Extract the [X, Y] coordinate from the center of the cell holding the provided text.  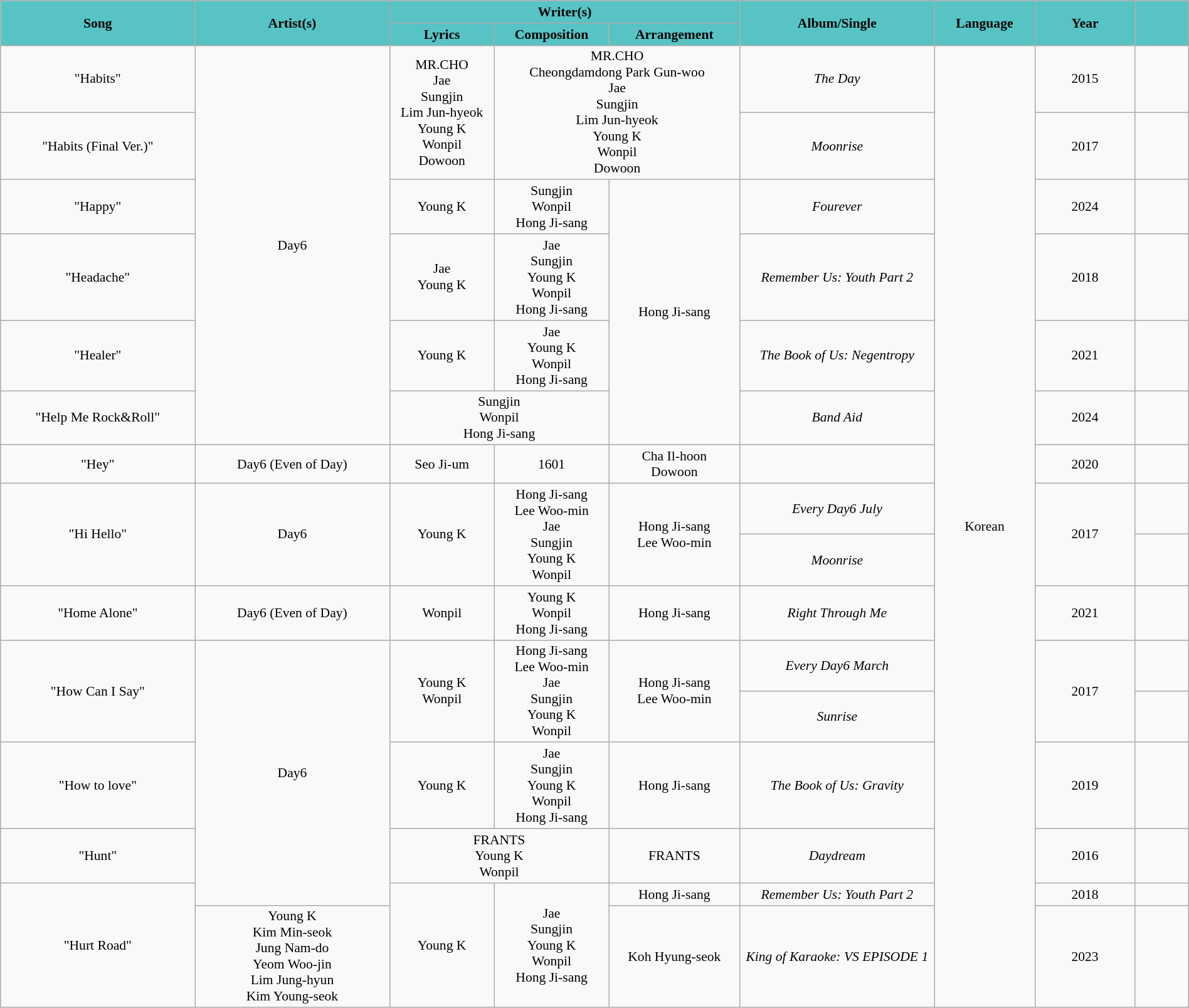
"Hi Hello" [98, 534]
"How Can I Say" [98, 691]
1601 [552, 464]
Writer(s) [564, 12]
"Habits" [98, 79]
Korean [985, 526]
Band Aid [837, 418]
"Headache" [98, 277]
MR.CHOJaeSungjinLim Jun-hyeokYoung KWonpilDowoon [441, 112]
Language [985, 23]
2020 [1085, 464]
2023 [1085, 956]
Daydream [837, 856]
2015 [1085, 79]
Young KKim Min-seokJung Nam-doYeom Woo-jinLim Jung-hyunKim Young-seok [292, 956]
"Hey" [98, 464]
Lyrics [441, 34]
King of Karaoke: VS EPISODE 1 [837, 956]
JaeYoung K [441, 277]
JaeYoung KWonpilHong Ji-sang [552, 355]
Album/Single [837, 23]
"Hunt" [98, 856]
Young KWonpilHong Ji-sang [552, 612]
Seo Ji-um [441, 464]
Young KWonpil [441, 691]
Every Day6 July [837, 509]
"Healer" [98, 355]
Koh Hyung-seok [675, 956]
The Day [837, 79]
The Book of Us: Gravity [837, 785]
Cha Il-hoonDowoon [675, 464]
2016 [1085, 856]
"Hurt Road" [98, 945]
FRANTSYoung KWonpil [499, 856]
"Habits (Final Ver.)" [98, 146]
2019 [1085, 785]
Fourever [837, 207]
"Home Alone" [98, 612]
Right Through Me [837, 612]
"Help Me Rock&Roll" [98, 418]
"Happy" [98, 207]
MR.CHOCheongdamdong Park Gun-wooJaeSungjinLim Jun-hyeokYoung KWonpilDowoon [617, 112]
Composition [552, 34]
Sunrise [837, 717]
Song [98, 23]
Wonpil [441, 612]
The Book of Us: Negentropy [837, 355]
"How to love" [98, 785]
Every Day6 March [837, 666]
Year [1085, 23]
Arrangement [675, 34]
Artist(s) [292, 23]
FRANTS [675, 856]
